Find where the given text appears and provide that cell's center as (x, y) coordinate. 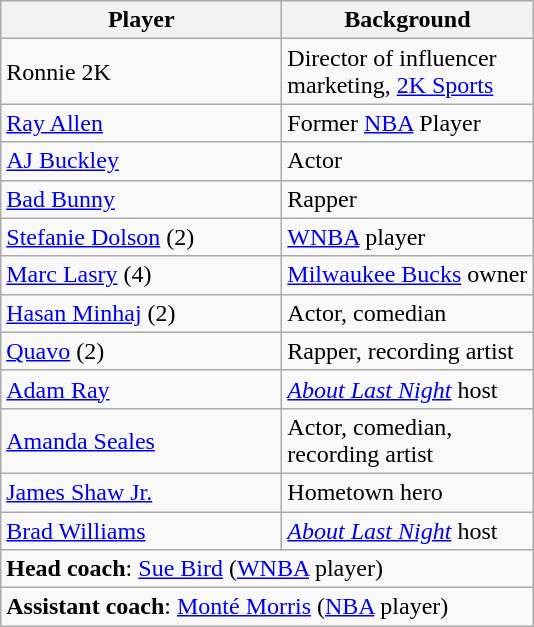
AJ Buckley (142, 161)
Ronnie 2K (142, 72)
Rapper, recording artist (408, 351)
Director of influencer marketing, 2K Sports (408, 72)
WNBA player (408, 237)
Ray Allen (142, 123)
Head coach: Sue Bird (WNBA player) (267, 569)
Assistant coach: Monté Morris (NBA player) (267, 607)
Stefanie Dolson (2) (142, 237)
Adam Ray (142, 389)
Amanda Seales (142, 440)
Background (408, 20)
Bad Bunny (142, 199)
Actor, comedian, recording artist (408, 440)
Hometown hero (408, 492)
Brad Williams (142, 531)
Player (142, 20)
Actor, comedian (408, 313)
Marc Lasry (4) (142, 275)
Actor (408, 161)
Hasan Minhaj (2) (142, 313)
Milwaukee Bucks owner (408, 275)
Quavo (2) (142, 351)
Rapper (408, 199)
James Shaw Jr. (142, 492)
Former NBA Player (408, 123)
